Find where the given text appears and provide that cell's center as (x, y) coordinate. 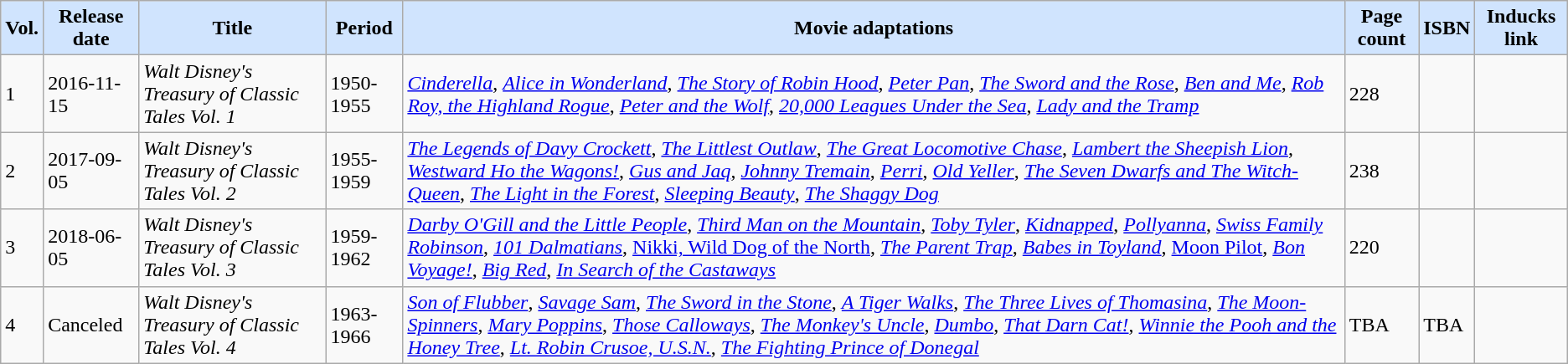
Walt Disney's Treasury of Classic Tales Vol. 2 (233, 171)
4 (22, 325)
1959-1962 (364, 248)
2017-09-05 (91, 171)
1950-1955 (364, 94)
2 (22, 171)
Page count (1381, 28)
220 (1381, 248)
Vol. (22, 28)
2016-11-15 (91, 94)
228 (1381, 94)
Period (364, 28)
3 (22, 248)
Title (233, 28)
Canceled (91, 325)
Release date (91, 28)
1963-1966 (364, 325)
Walt Disney's Treasury of Classic Tales Vol. 4 (233, 325)
Inducks link (1521, 28)
ISBN (1447, 28)
238 (1381, 171)
1 (22, 94)
Movie adaptations (874, 28)
Walt Disney's Treasury of Classic Tales Vol. 3 (233, 248)
Walt Disney's Treasury of Classic Tales Vol. 1 (233, 94)
1955-1959 (364, 171)
2018-06-05 (91, 248)
